Return [x, y] of the center of cell containing provided text 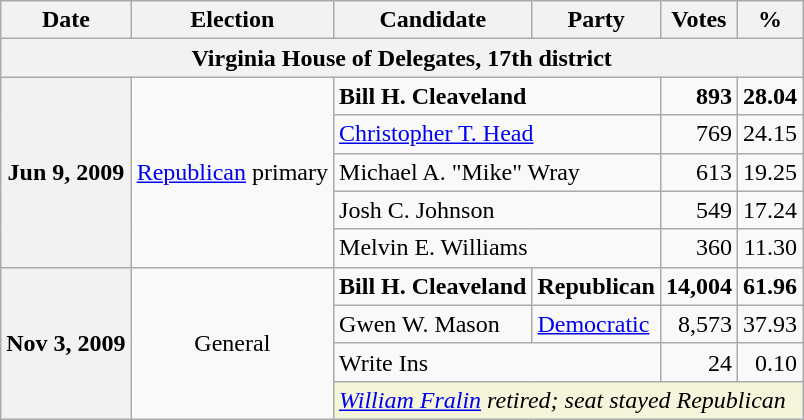
Candidate [433, 20]
8,573 [698, 324]
11.30 [770, 248]
Election [232, 20]
893 [698, 96]
14,004 [698, 286]
61.96 [770, 286]
24.15 [770, 134]
Write Ins [498, 362]
549 [698, 210]
Democratic [596, 324]
Virginia House of Delegates, 17th district [402, 58]
28.04 [770, 96]
Melvin E. Williams [498, 248]
William Fralin retired; seat stayed Republican [568, 400]
Michael A. "Mike" Wray [498, 172]
17.24 [770, 210]
% [770, 20]
769 [698, 134]
19.25 [770, 172]
Republican [596, 286]
613 [698, 172]
Christopher T. Head [498, 134]
Republican primary [232, 172]
Votes [698, 20]
37.93 [770, 324]
0.10 [770, 362]
Josh C. Johnson [498, 210]
Jun 9, 2009 [66, 172]
24 [698, 362]
360 [698, 248]
Nov 3, 2009 [66, 343]
Party [596, 20]
Gwen W. Mason [433, 324]
Date [66, 20]
General [232, 343]
